Return (x, y) of the center of cell containing provided text 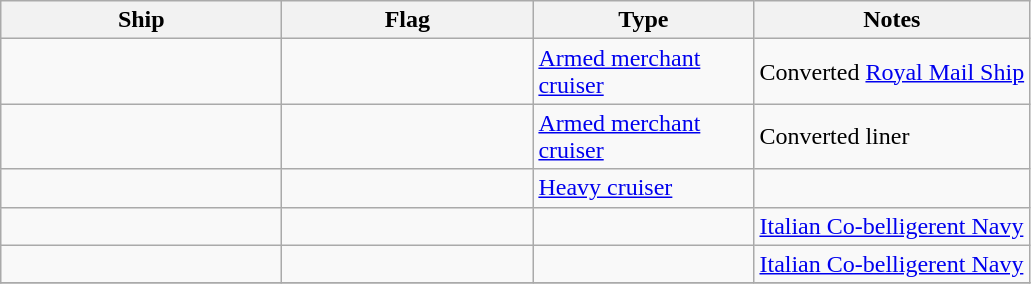
Type (644, 20)
Converted liner (892, 136)
Notes (892, 20)
Heavy cruiser (644, 188)
Converted Royal Mail Ship (892, 72)
Ship (142, 20)
Flag (408, 20)
